Capture the cell that displays the provided text and extract its [x, y] central coordinate. 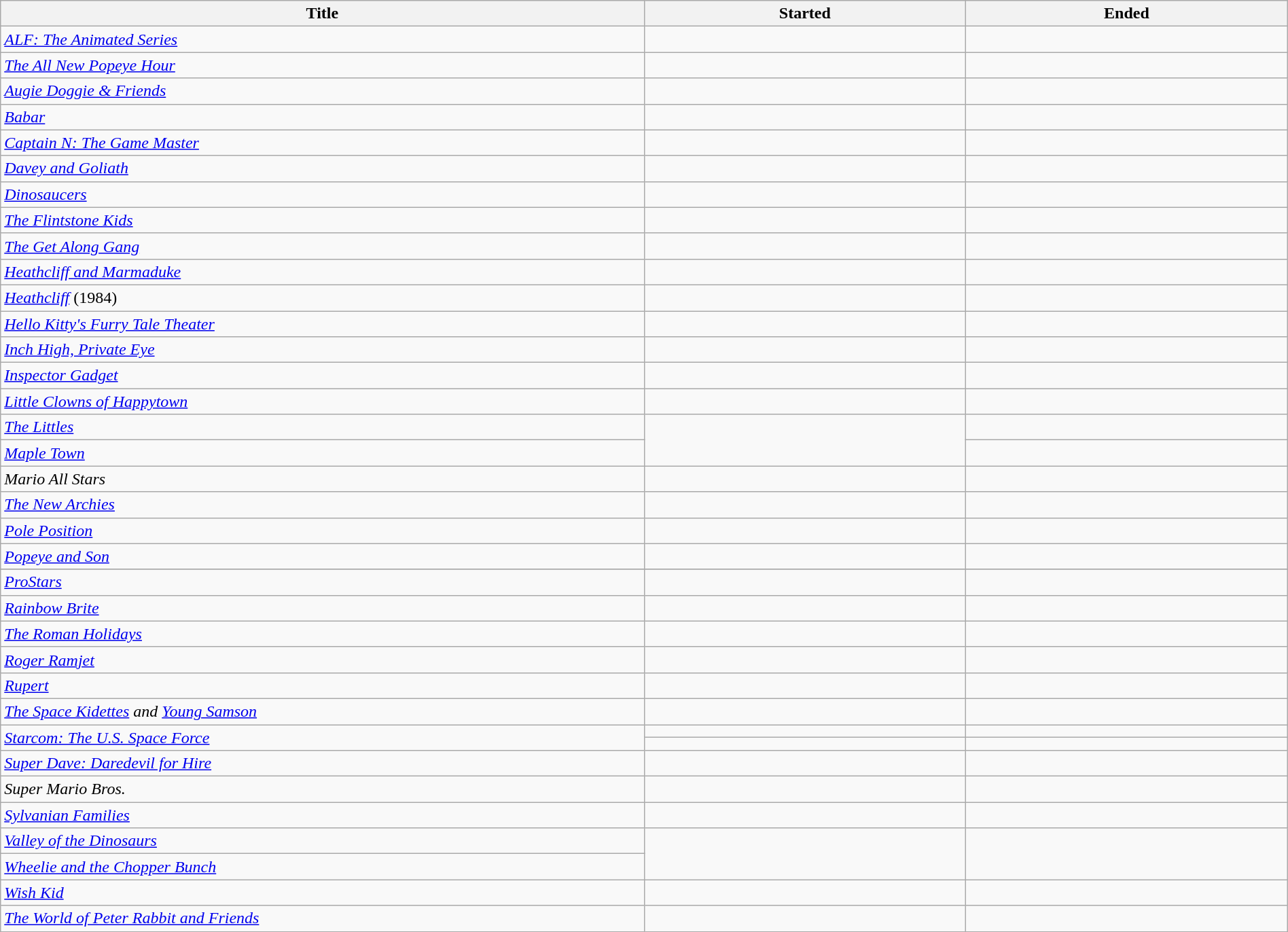
Mario All Stars [322, 479]
Captain N: The Game Master [322, 143]
Title [322, 14]
Hello Kitty's Furry Tale Theater [322, 324]
The New Archies [322, 505]
Rainbow Brite [322, 608]
The All New Popeye Hour [322, 65]
Starcom: The U.S. Space Force [322, 737]
Heathcliff and Marmaduke [322, 272]
Wish Kid [322, 893]
Popeye and Son [322, 556]
The Get Along Gang [322, 246]
The Space Kidettes and Young Samson [322, 711]
Davey and Goliath [322, 168]
Maple Town [322, 453]
Ended [1127, 14]
The World of Peter Rabbit and Friends [322, 918]
Babar [322, 117]
Super Mario Bros. [322, 789]
Sylvanian Families [322, 815]
Inch High, Private Eye [322, 350]
The Flintstone Kids [322, 220]
ALF: The Animated Series [322, 39]
Rupert [322, 685]
The Roman Holidays [322, 634]
Dinosaucers [322, 194]
ProStars [322, 582]
Inspector Gadget [322, 376]
Valley of the Dinosaurs [322, 841]
Started [805, 14]
Roger Ramjet [322, 660]
Wheelie and the Chopper Bunch [322, 867]
Super Dave: Daredevil for Hire [322, 764]
Pole Position [322, 531]
The Littles [322, 427]
Augie Doggie & Friends [322, 91]
Heathcliff (1984) [322, 298]
Little Clowns of Happytown [322, 401]
